Locate the cell with the specified text and output its [x, y] center coordinate. 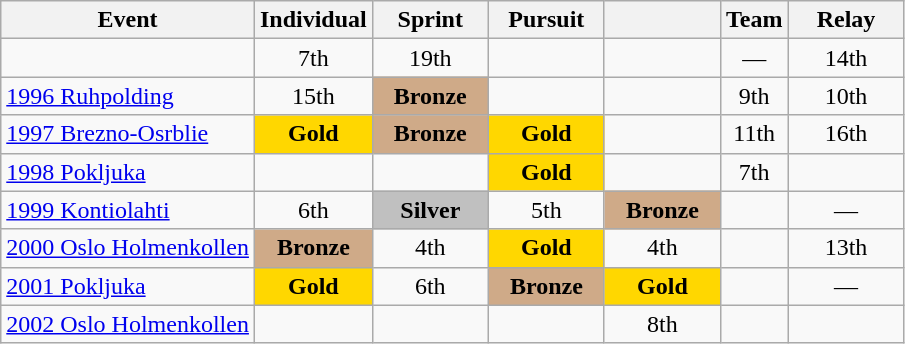
Sprint [430, 20]
8th [662, 324]
10th [846, 96]
Team [754, 20]
Silver [430, 210]
5th [546, 210]
13th [846, 248]
Relay [846, 20]
1998 Pokljuka [128, 172]
11th [754, 134]
1997 Brezno-Osrblie [128, 134]
Event [128, 20]
Individual [313, 20]
9th [754, 96]
1996 Ruhpolding [128, 96]
19th [430, 58]
2002 Oslo Holmenkollen [128, 324]
2001 Pokljuka [128, 286]
14th [846, 58]
1999 Kontiolahti [128, 210]
Pursuit [546, 20]
15th [313, 96]
2000 Oslo Holmenkollen [128, 248]
16th [846, 134]
